From the cell containing the given text, extract its center point as (X, Y) coordinate. 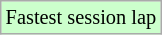
Fastest session lap (81, 17)
